For the text-containing cell, return its midpoint in [X, Y] coordinate format. 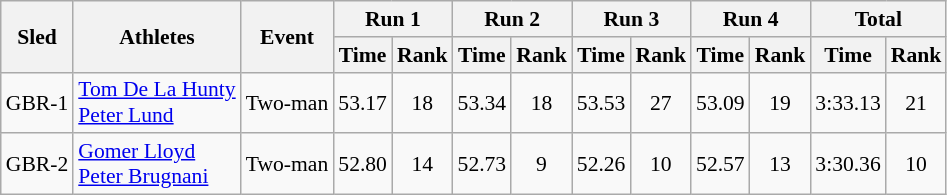
53.09 [720, 102]
52.26 [602, 164]
Gomer LloydPeter Brugnani [156, 164]
27 [660, 102]
9 [542, 164]
Athletes [156, 36]
Run 3 [632, 19]
Run 1 [392, 19]
52.80 [362, 164]
19 [780, 102]
GBR-1 [37, 102]
3:33.13 [848, 102]
53.34 [482, 102]
3:30.36 [848, 164]
Event [288, 36]
Sled [37, 36]
21 [916, 102]
53.53 [602, 102]
13 [780, 164]
GBR-2 [37, 164]
52.73 [482, 164]
52.57 [720, 164]
53.17 [362, 102]
Tom De La HuntyPeter Lund [156, 102]
14 [422, 164]
Run 4 [750, 19]
Total [878, 19]
Run 2 [512, 19]
